Extract the (X, Y) coordinate from the center of the cell holding the provided text.  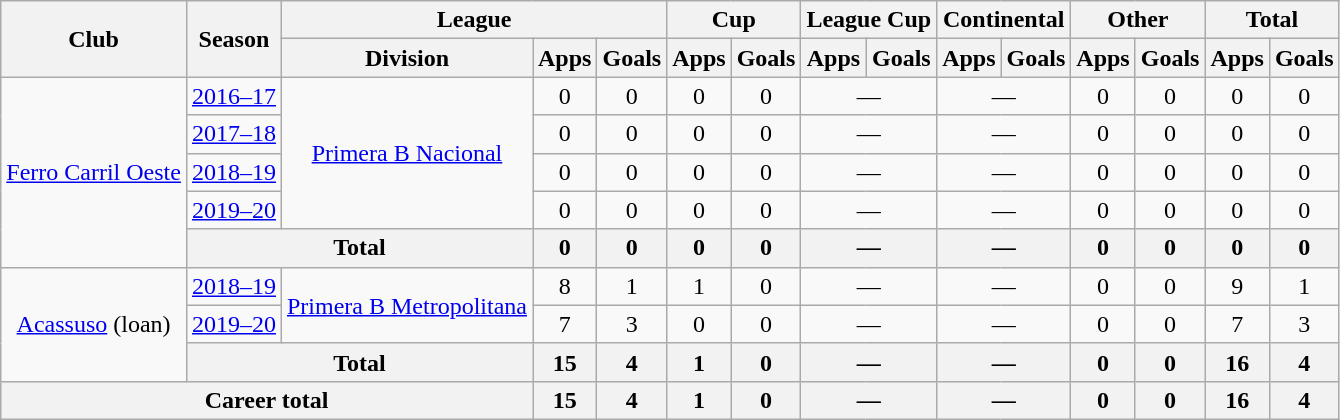
Primera B Nacional (406, 153)
Primera B Metropolitana (406, 305)
Season (234, 39)
Ferro Carril Oeste (94, 172)
Career total (267, 400)
League Cup (869, 20)
Acassuso (loan) (94, 324)
Other (1138, 20)
Continental (1004, 20)
9 (1237, 286)
2017–18 (234, 134)
2016–17 (234, 96)
Division (406, 58)
Cup (734, 20)
Club (94, 39)
8 (564, 286)
League (474, 20)
